Detect which cell encompasses the target text, then output its [x, y] center coordinate. 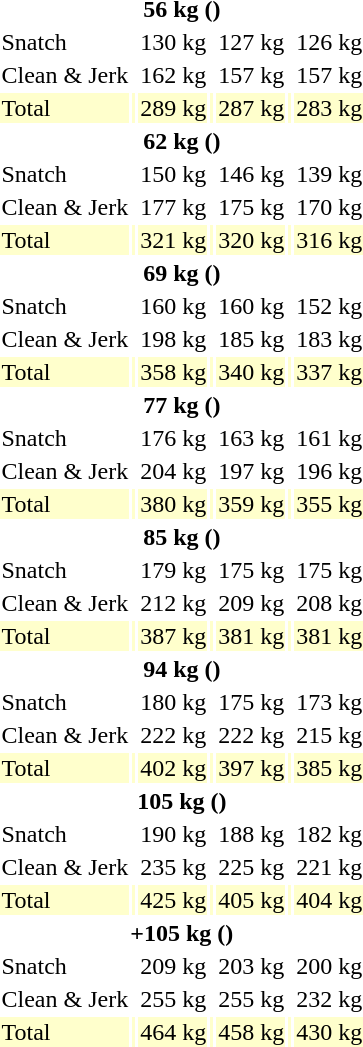
176 kg [174, 438]
146 kg [252, 174]
359 kg [252, 504]
204 kg [174, 471]
198 kg [174, 339]
157 kg [252, 75]
287 kg [252, 108]
162 kg [174, 75]
425 kg [174, 900]
180 kg [174, 702]
150 kg [174, 174]
464 kg [174, 1032]
235 kg [174, 867]
130 kg [174, 42]
340 kg [252, 372]
321 kg [174, 240]
405 kg [252, 900]
185 kg [252, 339]
289 kg [174, 108]
320 kg [252, 240]
381 kg [252, 636]
163 kg [252, 438]
188 kg [252, 834]
203 kg [252, 966]
190 kg [174, 834]
402 kg [174, 768]
387 kg [174, 636]
458 kg [252, 1032]
225 kg [252, 867]
212 kg [174, 603]
197 kg [252, 471]
177 kg [174, 207]
179 kg [174, 570]
358 kg [174, 372]
397 kg [252, 768]
380 kg [174, 504]
127 kg [252, 42]
